Find where the given text appears and provide that cell's center as (X, Y) coordinate. 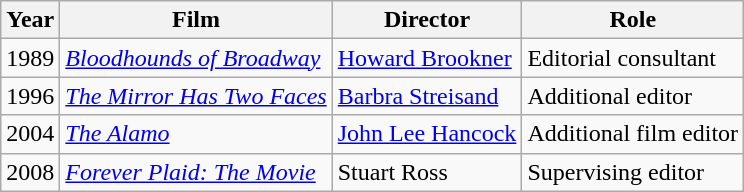
Forever Plaid: The Movie (196, 172)
Bloodhounds of Broadway (196, 58)
Additional editor (633, 96)
1996 (30, 96)
Supervising editor (633, 172)
Film (196, 20)
Editorial consultant (633, 58)
Role (633, 20)
The Alamo (196, 134)
John Lee Hancock (427, 134)
Year (30, 20)
Additional film editor (633, 134)
Director (427, 20)
Barbra Streisand (427, 96)
2004 (30, 134)
Howard Brookner (427, 58)
2008 (30, 172)
The Mirror Has Two Faces (196, 96)
Stuart Ross (427, 172)
1989 (30, 58)
